From the cell containing the given text, extract its center point as [x, y] coordinate. 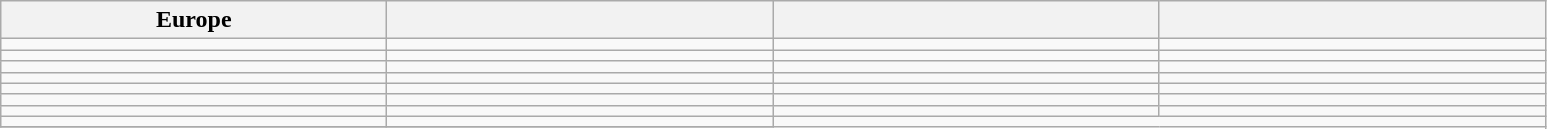
Europe [194, 20]
